Detect which cell encompasses the target text, then output its [X, Y] center coordinate. 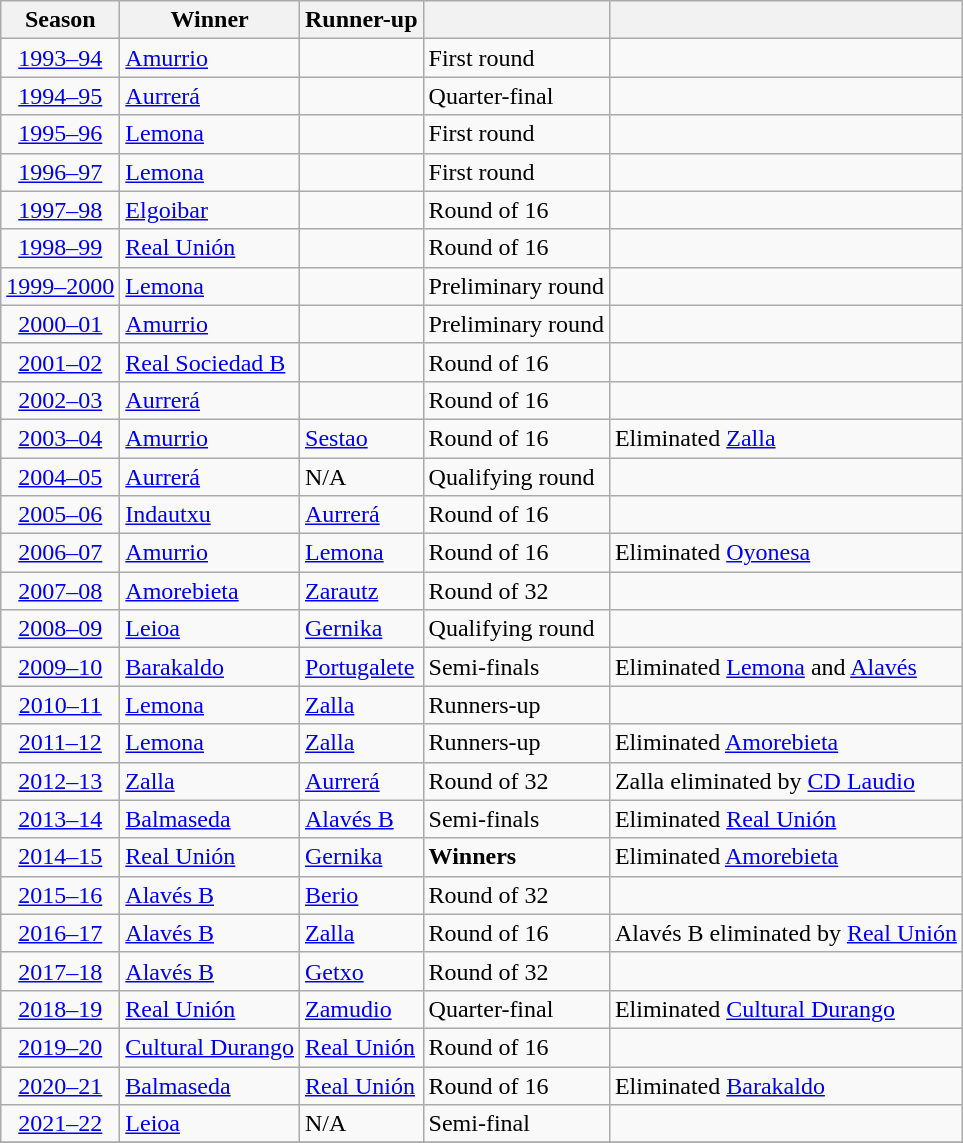
Eliminated Zalla [786, 438]
2014–15 [60, 857]
2018–19 [60, 1009]
Zarautz [362, 591]
Winners [516, 857]
Semi-final [516, 1124]
2006–07 [60, 553]
Eliminated Real Unión [786, 819]
Getxo [362, 971]
Berio [362, 895]
Cultural Durango [210, 1047]
2002–03 [60, 400]
2015–16 [60, 895]
1995–96 [60, 134]
Eliminated Cultural Durango [786, 1009]
1997–98 [60, 210]
Alavés B eliminated by Real Unión [786, 933]
Elgoibar [210, 210]
2008–09 [60, 629]
Season [60, 20]
Zalla eliminated by CD Laudio [786, 781]
2020–21 [60, 1085]
2019–20 [60, 1047]
Runner-up [362, 20]
Barakaldo [210, 667]
2004–05 [60, 477]
Portugalete [362, 667]
2003–04 [60, 438]
Indautxu [210, 515]
2007–08 [60, 591]
Sestao [362, 438]
2016–17 [60, 933]
Winner [210, 20]
1993–94 [60, 58]
1998–99 [60, 248]
Eliminated Lemona and Alavés [786, 667]
2017–18 [60, 971]
2009–10 [60, 667]
2010–11 [60, 705]
2011–12 [60, 743]
1999–2000 [60, 286]
Zamudio [362, 1009]
1994–95 [60, 96]
2001–02 [60, 362]
2000–01 [60, 324]
Eliminated Barakaldo [786, 1085]
1996–97 [60, 172]
Real Sociedad B [210, 362]
2021–22 [60, 1124]
2012–13 [60, 781]
Amorebieta [210, 591]
2013–14 [60, 819]
Eliminated Oyonesa [786, 553]
2005–06 [60, 515]
